Determine the (X, Y) coordinate at the center of the cell enclosing the given text.  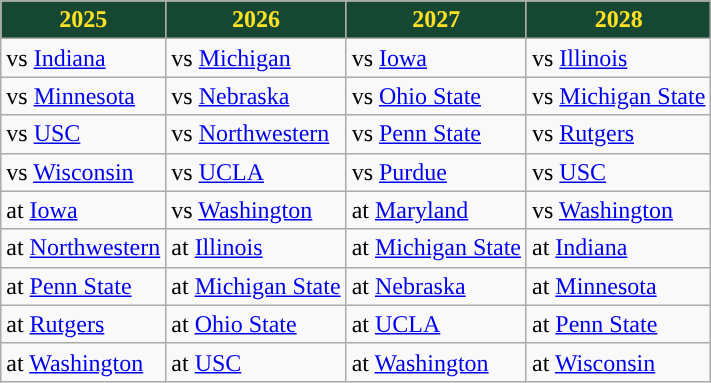
vs Minnesota (84, 96)
at Northwestern (84, 248)
vs Wisconsin (84, 172)
vs UCLA (256, 172)
at Nebraska (436, 286)
vs Illinois (618, 58)
at Maryland (436, 210)
vs Nebraska (256, 96)
2026 (256, 20)
at Illinois (256, 248)
2027 (436, 20)
vs Ohio State (436, 96)
vs Penn State (436, 134)
vs Northwestern (256, 134)
vs Michigan (256, 58)
at Iowa (84, 210)
vs Michigan State (618, 96)
at USC (256, 362)
at Indiana (618, 248)
2028 (618, 20)
vs Iowa (436, 58)
vs Indiana (84, 58)
at UCLA (436, 324)
at Rutgers (84, 324)
at Ohio State (256, 324)
at Wisconsin (618, 362)
vs Rutgers (618, 134)
at Minnesota (618, 286)
vs Purdue (436, 172)
2025 (84, 20)
